From the cell containing the given text, extract its center point as (X, Y) coordinate. 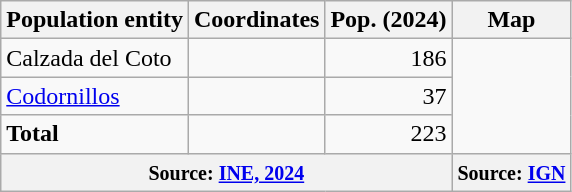
223 (388, 134)
Calzada del Coto (95, 58)
Population entity (95, 20)
Pop. (2024) (388, 20)
Total (95, 134)
37 (388, 96)
Source: IGN (512, 172)
Source: INE, 2024 (226, 172)
Map (512, 20)
Codornillos (95, 96)
Coordinates (257, 20)
186 (388, 58)
